Identify which cell holds the provided text, then report its (X, Y) central coordinate. 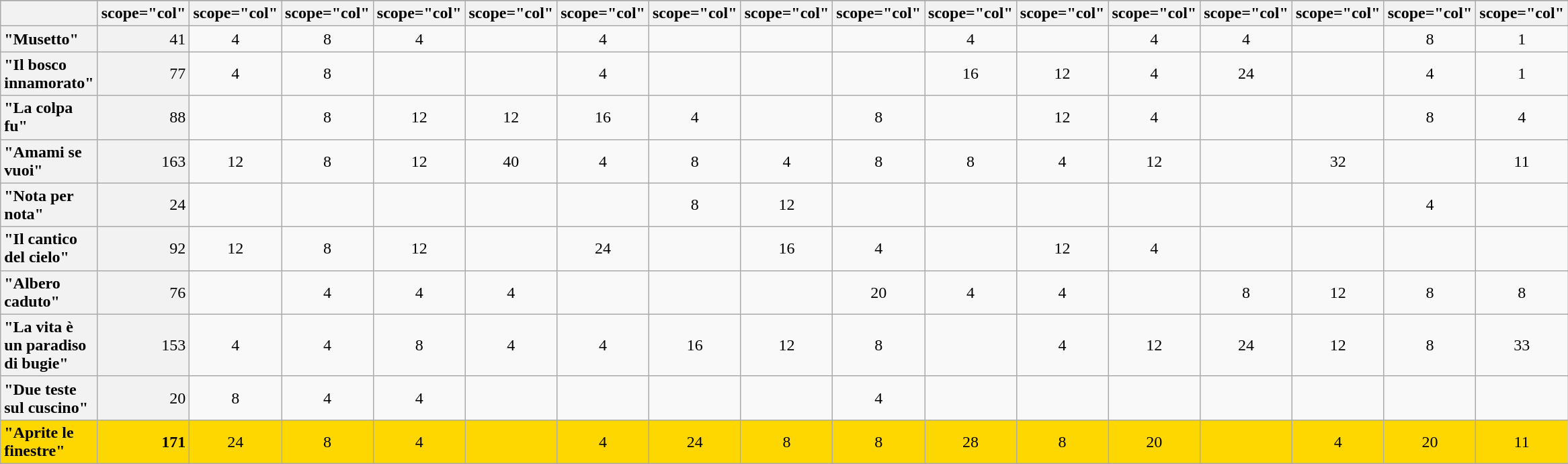
"La vita è un paradiso di bugie" (49, 345)
"Musetto" (49, 39)
41 (144, 39)
"La colpa fu" (49, 117)
76 (144, 292)
"Il bosco innamorato" (49, 74)
"Nota per nota" (49, 204)
"Amami se vuoi" (49, 161)
"Due teste sul cuscino" (49, 398)
"Il cantico del cielo" (49, 249)
163 (144, 161)
77 (144, 74)
"Albero caduto" (49, 292)
28 (971, 441)
40 (511, 161)
92 (144, 249)
88 (144, 117)
153 (144, 345)
"Aprite le finestre" (49, 441)
33 (1522, 345)
171 (144, 441)
32 (1337, 161)
